Scan for the cell matching the given text and deliver its (x, y) coordinate at center. 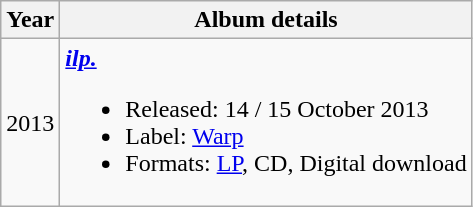
ilp.Released: 14 / 15 October 2013Label: WarpFormats: LP, CD, Digital download (266, 122)
Year (30, 20)
2013 (30, 122)
Album details (266, 20)
